Return [X, Y] of the center of cell containing provided text 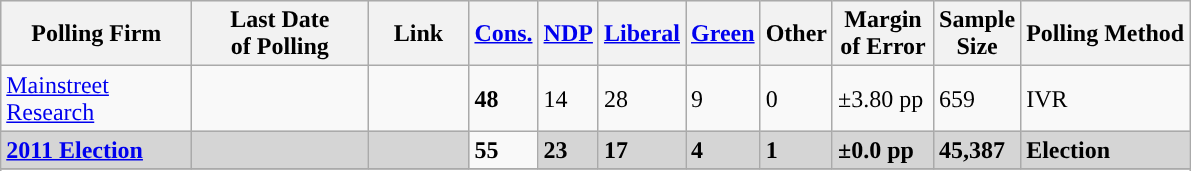
IVR [1106, 98]
48 [504, 98]
55 [504, 150]
Other [796, 34]
28 [642, 98]
±0.0 pp [882, 150]
Liberal [642, 34]
0 [796, 98]
Polling Method [1106, 34]
±3.80 pp [882, 98]
NDP [568, 34]
659 [978, 98]
Marginof Error [882, 34]
Polling Firm [96, 34]
9 [724, 98]
4 [724, 150]
Cons. [504, 34]
Election [1106, 150]
Mainstreet Research [96, 98]
Green [724, 34]
SampleSize [978, 34]
1 [796, 150]
45,387 [978, 150]
17 [642, 150]
Last Dateof Polling [280, 34]
Link [418, 34]
2011 Election [96, 150]
14 [568, 98]
23 [568, 150]
